Locate the cell with the specified text and output its (X, Y) center coordinate. 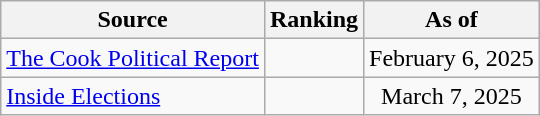
Inside Elections (133, 96)
As of (452, 20)
The Cook Political Report (133, 58)
Source (133, 20)
March 7, 2025 (452, 96)
February 6, 2025 (452, 58)
Ranking (314, 20)
